For the text-containing cell, return its midpoint in [X, Y] coordinate format. 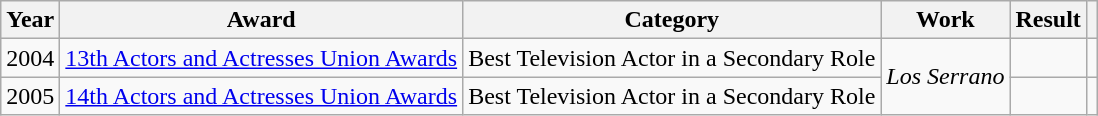
14th Actors and Actresses Union Awards [262, 96]
13th Actors and Actresses Union Awards [262, 58]
Category [672, 20]
Award [262, 20]
Work [946, 20]
2004 [30, 58]
Result [1048, 20]
Los Serrano [946, 77]
2005 [30, 96]
Year [30, 20]
